Search for the cell housing the specified text and yield its (X, Y) center coordinate. 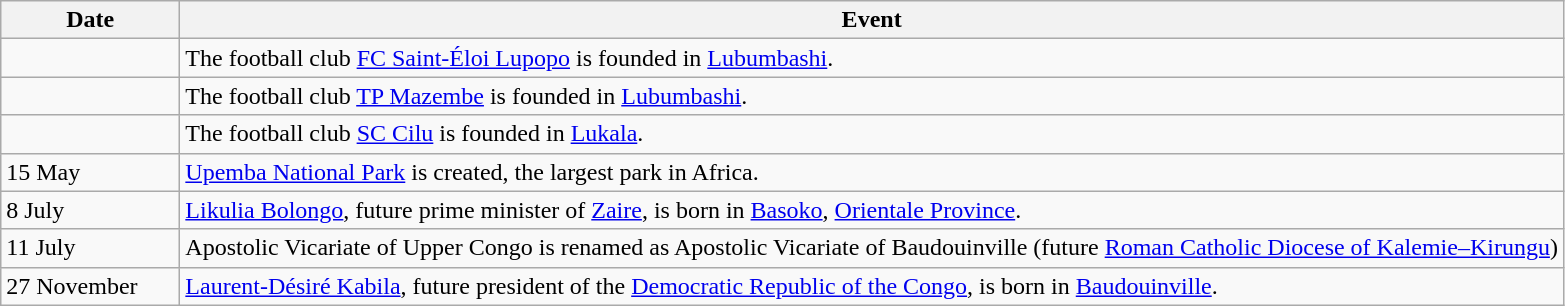
Upemba National Park is created, the largest park in Africa. (872, 172)
Event (872, 20)
The football club FC Saint-Éloi Lupopo is founded in Lubumbashi. (872, 58)
15 May (90, 172)
The football club SC Cilu is founded in Lukala. (872, 134)
The football club TP Mazembe is founded in Lubumbashi. (872, 96)
Laurent-Désiré Kabila, future president of the Democratic Republic of the Congo, is born in Baudouinville. (872, 286)
Apostolic Vicariate of Upper Congo is renamed as Apostolic Vicariate of Baudouinville (future Roman Catholic Diocese of Kalemie–Kirungu) (872, 248)
11 July (90, 248)
Likulia Bolongo, future prime minister of Zaire, is born in Basoko, Orientale Province. (872, 210)
Date (90, 20)
27 November (90, 286)
8 July (90, 210)
